From the cell containing the given text, extract its center point as (X, Y) coordinate. 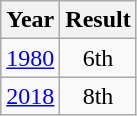
1980 (30, 58)
6th (98, 58)
Year (30, 20)
8th (98, 96)
Result (98, 20)
2018 (30, 96)
